Identify which cell holds the provided text, then report its (X, Y) central coordinate. 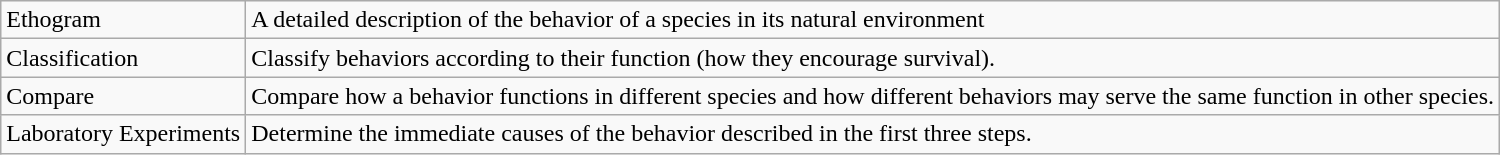
Determine the immediate causes of the behavior described in the first three steps. (873, 134)
Ethogram (124, 20)
Laboratory Experiments (124, 134)
A detailed description of the behavior of a species in its natural environment (873, 20)
Classification (124, 58)
Classify behaviors according to their function (how they encourage survival). (873, 58)
Compare how a behavior functions in different species and how different behaviors may serve the same function in other species. (873, 96)
Compare (124, 96)
